From the cell containing the given text, extract its center point as (X, Y) coordinate. 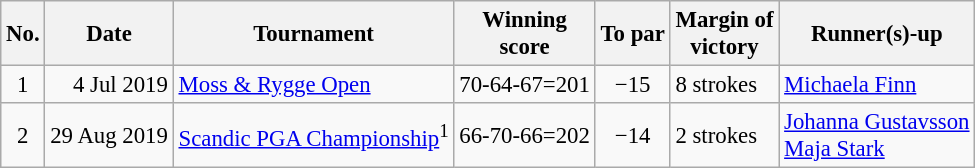
To par (632, 34)
Date (109, 34)
2 (23, 136)
8 strokes (724, 85)
66-70-66=202 (524, 136)
70-64-67=201 (524, 85)
29 Aug 2019 (109, 136)
−14 (632, 136)
Moss & Rygge Open (314, 85)
4 Jul 2019 (109, 85)
1 (23, 85)
No. (23, 34)
Tournament (314, 34)
Michaela Finn (877, 85)
Scandic PGA Championship1 (314, 136)
2 strokes (724, 136)
Johanna Gustavsson Maja Stark (877, 136)
Margin ofvictory (724, 34)
Winningscore (524, 34)
Runner(s)-up (877, 34)
−15 (632, 85)
